Find where the given text appears and provide that cell's center as (x, y) coordinate. 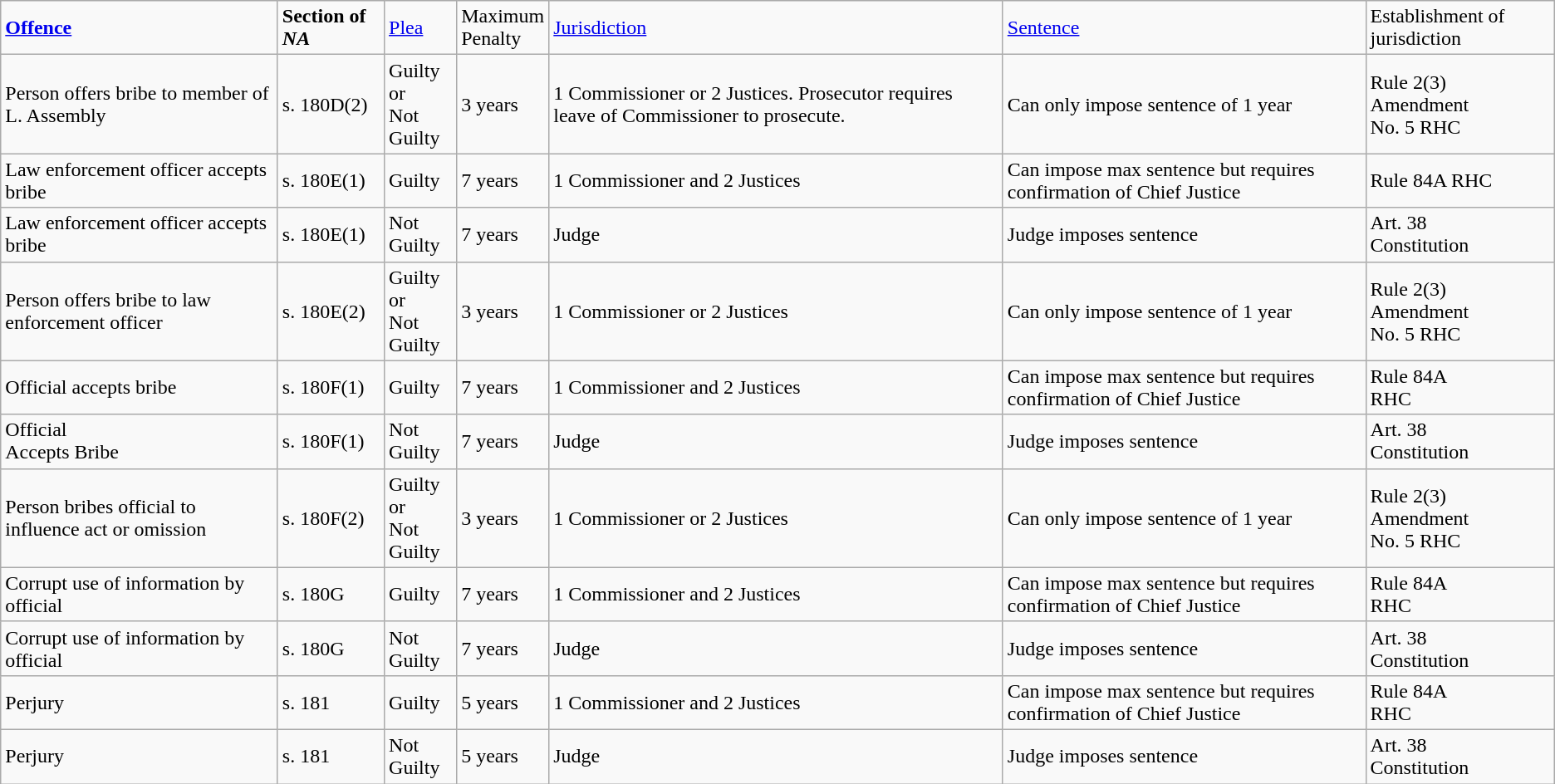
Establishment of jurisdiction (1460, 28)
Sentence (1185, 28)
Person bribes official to influence act or omission (140, 518)
Section of NA (331, 28)
Jurisdiction (776, 28)
s. 180E(2) (331, 311)
Plea (420, 28)
MaximumPenalty (503, 28)
1 Commissioner or 2 Justices. Prosecutor requires leave of Commissioner to prosecute. (776, 105)
OfficialAccepts Bribe (140, 442)
Person offers bribe to member of L. Assembly (140, 105)
s. 180F(2) (331, 518)
s. 180D(2) (331, 105)
Rule 84A RHC (1460, 181)
Offence (140, 28)
Official accepts bribe (140, 387)
Person offers bribe to law enforcement officer (140, 311)
